Return [X, Y] of the center of cell containing provided text 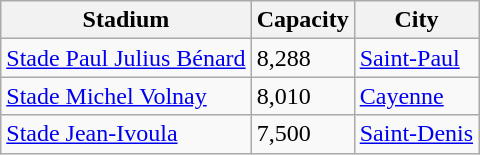
Capacity [302, 20]
Stade Paul Julius Bénard [126, 58]
Stadium [126, 20]
Saint-Denis [416, 134]
8,010 [302, 96]
Saint-Paul [416, 58]
7,500 [302, 134]
8,288 [302, 58]
Stade Jean-Ivoula [126, 134]
City [416, 20]
Cayenne [416, 96]
Stade Michel Volnay [126, 96]
